Locate the cell with the specified text and output its (X, Y) center coordinate. 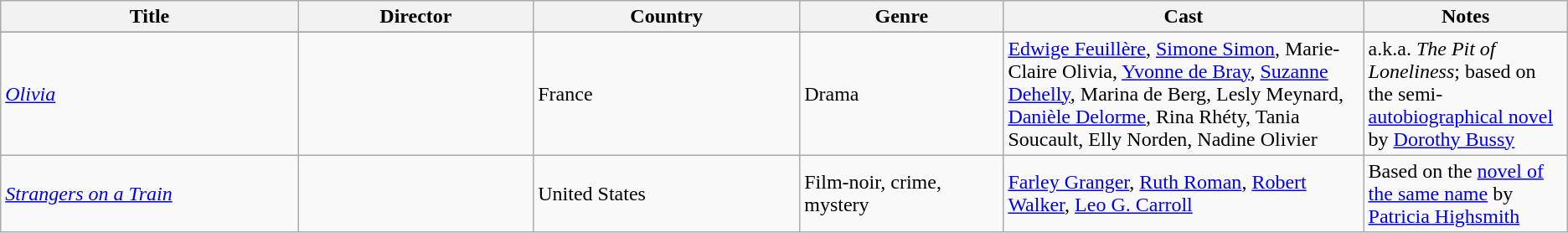
Based on the novel of the same name by Patricia Highsmith (1466, 194)
France (667, 94)
Strangers on a Train (149, 194)
Title (149, 17)
Notes (1466, 17)
United States (667, 194)
Director (415, 17)
Olivia (149, 94)
a.k.a. The Pit of Loneliness; based on the semi-autobiographical novel by Dorothy Bussy (1466, 94)
Genre (901, 17)
Country (667, 17)
Cast (1184, 17)
Farley Granger, Ruth Roman, Robert Walker, Leo G. Carroll (1184, 194)
Drama (901, 94)
Film-noir, crime, mystery (901, 194)
